Pinpoint the cell where the given text exists, returning its (X, Y) midpoint coordinate. 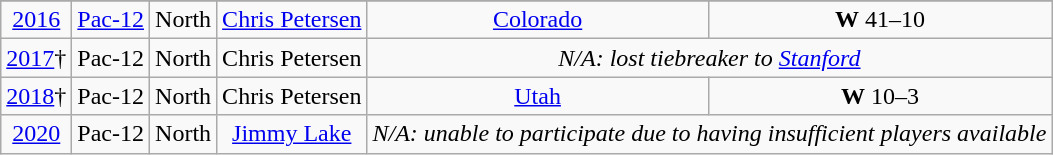
2017† (36, 58)
2016 (36, 20)
Utah (538, 96)
2018† (36, 96)
Jimmy Lake (292, 134)
W 41–10 (880, 20)
W 10–3 (880, 96)
N/A: unable to participate due to having insufficient players available (710, 134)
2020 (36, 134)
Colorado (538, 20)
N/A: lost tiebreaker to Stanford (710, 58)
